Provide the [X, Y] coordinate of the cell's center where the given text is located.  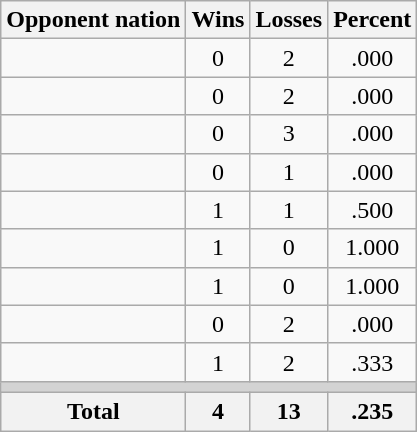
13 [289, 411]
.500 [372, 210]
Total [94, 411]
Wins [218, 20]
4 [218, 411]
Percent [372, 20]
3 [289, 134]
Losses [289, 20]
Opponent nation [94, 20]
.235 [372, 411]
.333 [372, 362]
